Locate the cell with the specified text and output its [X, Y] center coordinate. 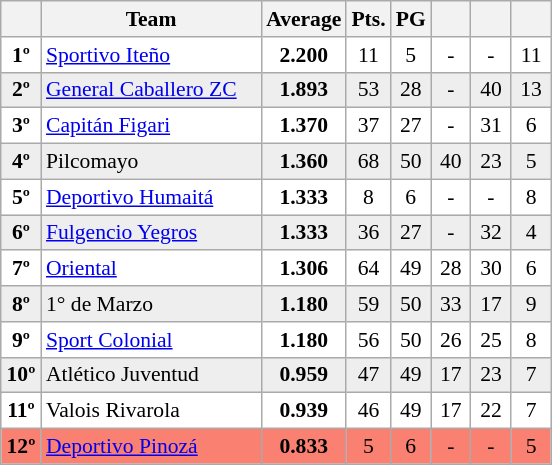
Fulgencio Yegros [151, 232]
25 [491, 339]
11º [21, 411]
12º [21, 446]
5º [21, 197]
0.959 [304, 375]
PG [411, 19]
9º [21, 339]
2º [21, 90]
1.370 [304, 126]
68 [368, 161]
General Caballero ZC [151, 90]
26 [451, 339]
Pilcomayo [151, 161]
0.833 [304, 446]
33 [451, 304]
Oriental [151, 268]
Capitán Figari [151, 126]
Average [304, 19]
Valois Rivarola [151, 411]
1.893 [304, 90]
47 [368, 375]
32 [491, 232]
3º [21, 126]
6º [21, 232]
1° de Marzo [151, 304]
13 [531, 90]
4 [531, 232]
30 [491, 268]
53 [368, 90]
Pts. [368, 19]
59 [368, 304]
Team [151, 19]
8º [21, 304]
Sportivo Iteño [151, 54]
2.200 [304, 54]
31 [491, 126]
Sport Colonial [151, 339]
46 [368, 411]
10º [21, 375]
Deportivo Pinozá [151, 446]
9 [531, 304]
Deportivo Humaitá [151, 197]
1.306 [304, 268]
22 [491, 411]
1.360 [304, 161]
4º [21, 161]
37 [368, 126]
56 [368, 339]
7º [21, 268]
64 [368, 268]
0.939 [304, 411]
36 [368, 232]
1º [21, 54]
Atlético Juventud [151, 375]
